Return [x, y] of the center of cell containing provided text 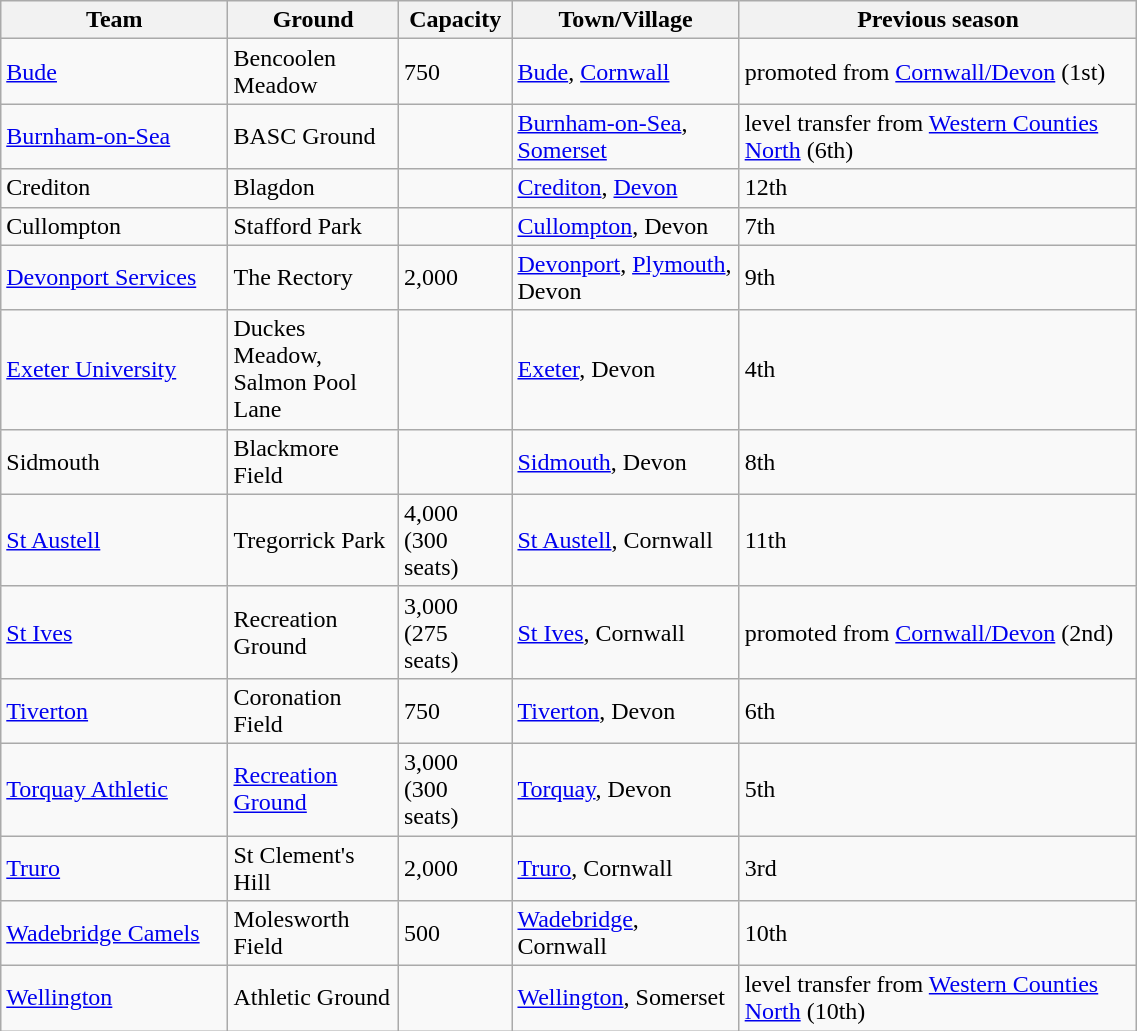
Sidmouth, Devon [626, 462]
5th [938, 789]
Wadebridge, Cornwall [626, 934]
St Ives [114, 632]
Truro, Cornwall [626, 868]
Stafford Park [313, 226]
Tiverton [114, 710]
10th [938, 934]
8th [938, 462]
Exeter University [114, 370]
St Ives, Cornwall [626, 632]
Exeter, Devon [626, 370]
Wadebridge Camels [114, 934]
Wellington, Somerset [626, 998]
Devonport Services [114, 278]
Sidmouth [114, 462]
Truro [114, 868]
Blagdon [313, 188]
St Austell, Cornwall [626, 540]
Athletic Ground [313, 998]
Previous season [938, 20]
Coronation Field [313, 710]
4,000 (300 seats) [455, 540]
9th [938, 278]
The Rectory [313, 278]
Crediton, Devon [626, 188]
Devonport, Plymouth, Devon [626, 278]
Wellington [114, 998]
Cullompton, Devon [626, 226]
12th [938, 188]
Capacity [455, 20]
Ground [313, 20]
3,000 (300 seats) [455, 789]
7th [938, 226]
Duckes Meadow, Salmon Pool Lane [313, 370]
Crediton [114, 188]
Bude [114, 72]
promoted from Cornwall/Devon (2nd) [938, 632]
Town/Village [626, 20]
4th [938, 370]
11th [938, 540]
Torquay, Devon [626, 789]
Tiverton, Devon [626, 710]
Bude, Cornwall [626, 72]
Cullompton [114, 226]
500 [455, 934]
Torquay Athletic [114, 789]
Bencoolen Meadow [313, 72]
Burnham-on-Sea, Somerset [626, 136]
6th [938, 710]
3,000 (275 seats) [455, 632]
Team [114, 20]
3rd [938, 868]
BASC Ground [313, 136]
Molesworth Field [313, 934]
Blackmore Field [313, 462]
level transfer from Western Counties North (6th) [938, 136]
St Clement's Hill [313, 868]
Burnham-on-Sea [114, 136]
level transfer from Western Counties North (10th) [938, 998]
promoted from Cornwall/Devon (1st) [938, 72]
Tregorrick Park [313, 540]
St Austell [114, 540]
